Detect which cell encompasses the target text, then output its (x, y) center coordinate. 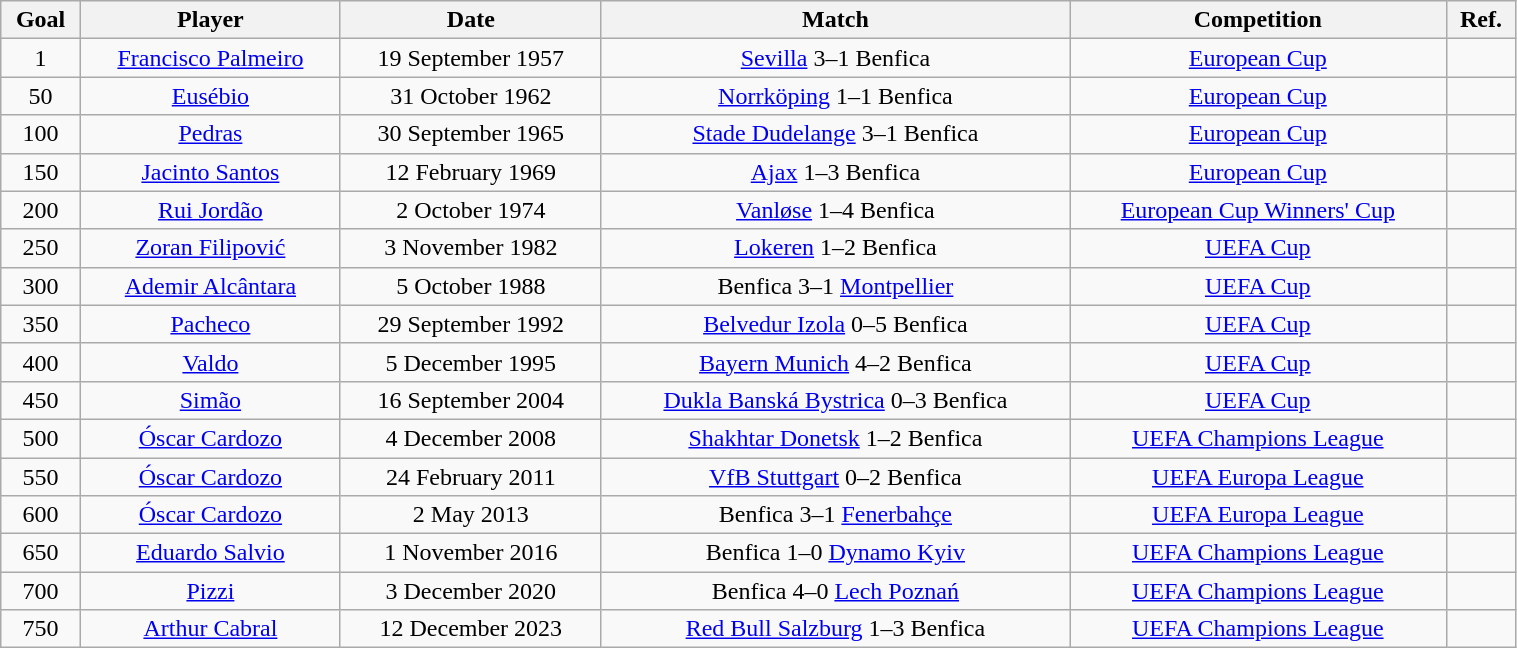
450 (41, 400)
3 November 1982 (470, 248)
Benfica 1–0 Dynamo Kyiv (835, 553)
Competition (1258, 20)
29 September 1992 (470, 324)
750 (41, 629)
Ademir Alcântara (210, 286)
300 (41, 286)
16 September 2004 (470, 400)
4 December 2008 (470, 438)
Goal (41, 20)
1 (41, 58)
Arthur Cabral (210, 629)
700 (41, 591)
Rui Jordão (210, 210)
650 (41, 553)
Simão (210, 400)
Lokeren 1–2 Benfica (835, 248)
Player (210, 20)
1 November 2016 (470, 553)
2 October 1974 (470, 210)
Eusébio (210, 96)
Shakhtar Donetsk 1–2 Benfica (835, 438)
Stade Dudelange 3–1 Benfica (835, 134)
Jacinto Santos (210, 172)
Ajax 1–3 Benfica (835, 172)
Sevilla 3–1 Benfica (835, 58)
24 February 2011 (470, 477)
VfB Stuttgart 0–2 Benfica (835, 477)
Benfica 3–1 Montpellier (835, 286)
Vanløse 1–4 Benfica (835, 210)
350 (41, 324)
Ref. (1481, 20)
5 October 1988 (470, 286)
Benfica 4–0 Lech Poznań (835, 591)
400 (41, 362)
50 (41, 96)
Pizzi (210, 591)
Valdo (210, 362)
500 (41, 438)
31 October 1962 (470, 96)
Pedras (210, 134)
Norrköping 1–1 Benfica (835, 96)
100 (41, 134)
30 September 1965 (470, 134)
Benfica 3–1 Fenerbahçe (835, 515)
Dukla Banská Bystrica 0–3 Benfica (835, 400)
Belvedur Izola 0–5 Benfica (835, 324)
Eduardo Salvio (210, 553)
Date (470, 20)
150 (41, 172)
200 (41, 210)
Match (835, 20)
Bayern Munich 4–2 Benfica (835, 362)
Zoran Filipović (210, 248)
European Cup Winners' Cup (1258, 210)
Pacheco (210, 324)
19 September 1957 (470, 58)
12 December 2023 (470, 629)
3 December 2020 (470, 591)
600 (41, 515)
Red Bull Salzburg 1–3 Benfica (835, 629)
550 (41, 477)
12 February 1969 (470, 172)
2 May 2013 (470, 515)
250 (41, 248)
Francisco Palmeiro (210, 58)
5 December 1995 (470, 362)
